Detect which cell encompasses the target text, then output its (x, y) center coordinate. 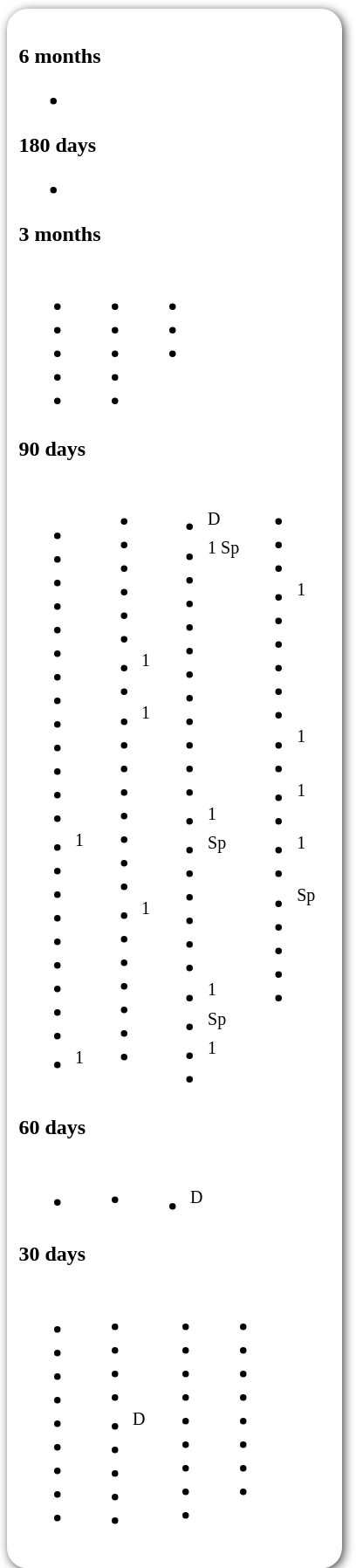
11 (52, 787)
1111Sp (280, 787)
111 (120, 787)
D1 Sp1Sp1Sp1 (197, 787)
6 months180 days3 months 90 days 11 111 D1 Sp1Sp1Sp1 1111Sp 60 days D 30 days D (171, 788)
